For the text-containing cell, return its midpoint in [x, y] coordinate format. 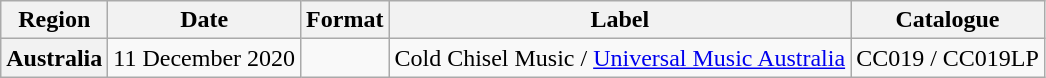
Region [54, 20]
Label [620, 20]
11 December 2020 [204, 58]
Date [204, 20]
Australia [54, 58]
Catalogue [948, 20]
Format [345, 20]
Cold Chisel Music / Universal Music Australia [620, 58]
CC019 / CC019LP [948, 58]
